Provide the [x, y] coordinate of the cell's center where the given text is located.  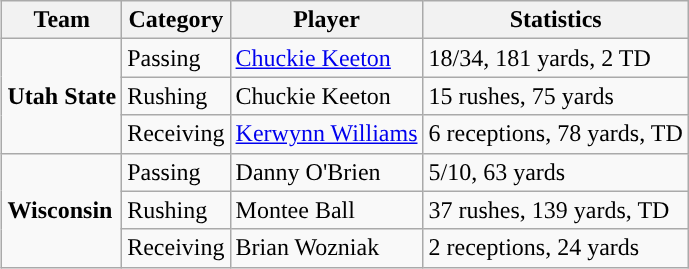
Brian Wozniak [326, 248]
18/34, 181 yards, 2 TD [556, 58]
Statistics [556, 20]
2 receptions, 24 yards [556, 248]
Kerwynn Williams [326, 134]
Utah State [62, 96]
37 rushes, 139 yards, TD [556, 210]
Player [326, 20]
Category [176, 20]
Wisconsin [62, 210]
Team [62, 20]
15 rushes, 75 yards [556, 96]
5/10, 63 yards [556, 172]
6 receptions, 78 yards, TD [556, 134]
Montee Ball [326, 210]
Danny O'Brien [326, 172]
